Determine the [X, Y] coordinate at the center of the cell enclosing the given text.  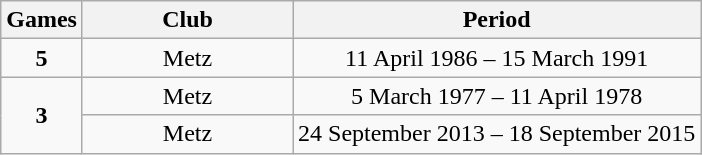
11 April 1986 – 15 March 1991 [496, 58]
5 [42, 58]
5 March 1977 – 11 April 1978 [496, 96]
3 [42, 115]
Period [496, 20]
24 September 2013 – 18 September 2015 [496, 134]
Games [42, 20]
Club [187, 20]
